Determine the (X, Y) coordinate at the center of the cell enclosing the given text.  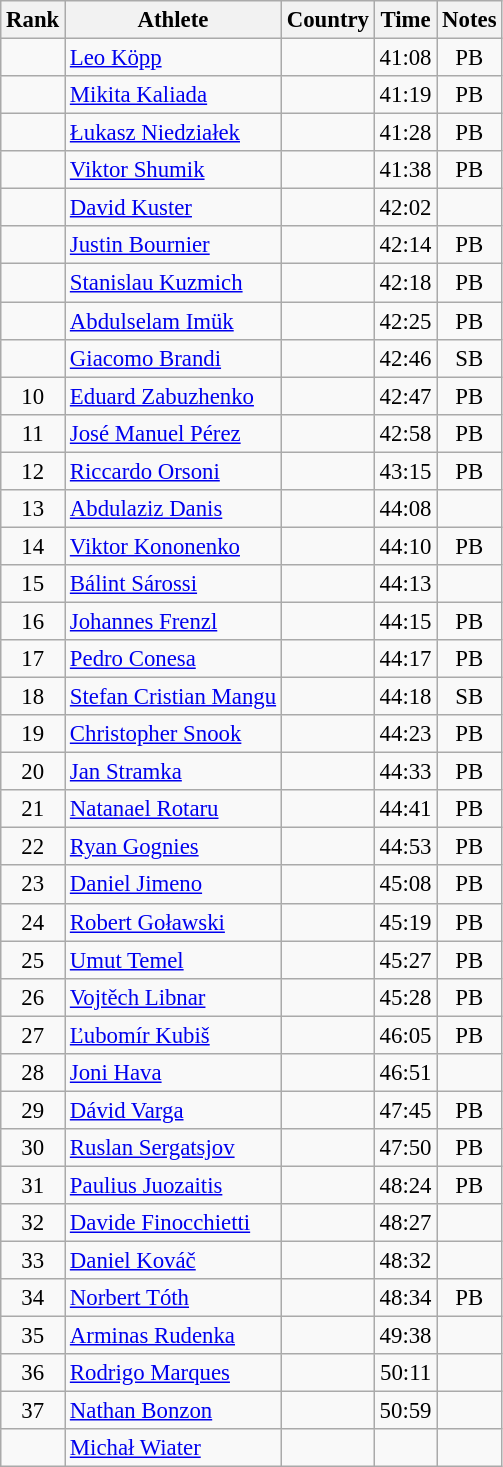
45:08 (406, 885)
Ryan Gognies (174, 847)
Abdulselam Imük (174, 321)
32 (33, 1223)
37 (33, 1411)
48:27 (406, 1223)
44:41 (406, 809)
Daniel Jimeno (174, 885)
42:25 (406, 321)
Time (406, 20)
Jan Stramka (174, 772)
31 (33, 1185)
42:47 (406, 396)
30 (33, 1148)
36 (33, 1373)
Vojtěch Libnar (174, 997)
Bálint Sárossi (174, 584)
Rodrigo Marques (174, 1373)
Notes (470, 20)
Johannes Frenzl (174, 621)
44:08 (406, 509)
21 (33, 809)
Dávid Varga (174, 1110)
50:59 (406, 1411)
42:14 (406, 245)
Davide Finocchietti (174, 1223)
46:51 (406, 1073)
17 (33, 659)
Giacomo Brandi (174, 358)
48:34 (406, 1298)
David Kuster (174, 208)
13 (33, 509)
18 (33, 697)
44:53 (406, 847)
42:58 (406, 433)
Country (328, 20)
44:18 (406, 697)
41:28 (406, 133)
Joni Hava (174, 1073)
44:15 (406, 621)
45:28 (406, 997)
26 (33, 997)
Rank (33, 20)
42:18 (406, 283)
33 (33, 1261)
45:19 (406, 922)
Justin Bournier (174, 245)
Daniel Kováč (174, 1261)
Robert Goławski (174, 922)
48:32 (406, 1261)
41:38 (406, 170)
16 (33, 621)
34 (33, 1298)
Norbert Tóth (174, 1298)
Mikita Kaliada (174, 95)
Nathan Bonzon (174, 1411)
12 (33, 471)
41:19 (406, 95)
Leo Köpp (174, 58)
44:17 (406, 659)
28 (33, 1073)
50:11 (406, 1373)
24 (33, 922)
Viktor Kononenko (174, 546)
Viktor Shumik (174, 170)
Natanael Rotaru (174, 809)
10 (33, 396)
47:45 (406, 1110)
43:15 (406, 471)
14 (33, 546)
35 (33, 1336)
44:10 (406, 546)
49:38 (406, 1336)
Christopher Snook (174, 734)
44:33 (406, 772)
29 (33, 1110)
47:50 (406, 1148)
Stanislau Kuzmich (174, 283)
19 (33, 734)
15 (33, 584)
Stefan Cristian Mangu (174, 697)
José Manuel Pérez (174, 433)
20 (33, 772)
Łukasz Niedziałek (174, 133)
Arminas Rudenka (174, 1336)
Ľubomír Kubiš (174, 1035)
42:02 (406, 208)
11 (33, 433)
Abdulaziz Danis (174, 509)
23 (33, 885)
Ruslan Sergatsjov (174, 1148)
45:27 (406, 960)
Pedro Conesa (174, 659)
48:24 (406, 1185)
41:08 (406, 58)
22 (33, 847)
Athlete (174, 20)
Riccardo Orsoni (174, 471)
25 (33, 960)
27 (33, 1035)
42:46 (406, 358)
Eduard Zabuzhenko (174, 396)
44:13 (406, 584)
46:05 (406, 1035)
44:23 (406, 734)
Umut Temel (174, 960)
Paulius Juozaitis (174, 1185)
